Provide the [x, y] coordinate of the cell's center where the given text is located.  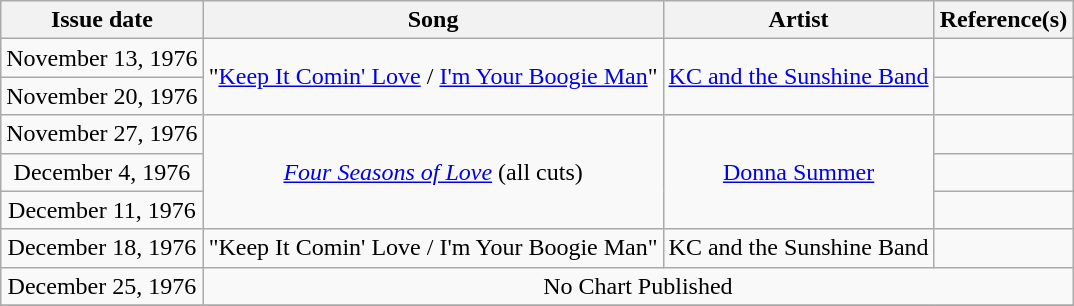
Artist [798, 20]
December 4, 1976 [102, 172]
Four Seasons of Love (all cuts) [433, 172]
November 20, 1976 [102, 96]
November 27, 1976 [102, 134]
Reference(s) [1004, 20]
December 18, 1976 [102, 248]
November 13, 1976 [102, 58]
Song [433, 20]
No Chart Published [638, 286]
Issue date [102, 20]
December 11, 1976 [102, 210]
December 25, 1976 [102, 286]
Donna Summer [798, 172]
